Identify which cell holds the provided text, then report its [X, Y] central coordinate. 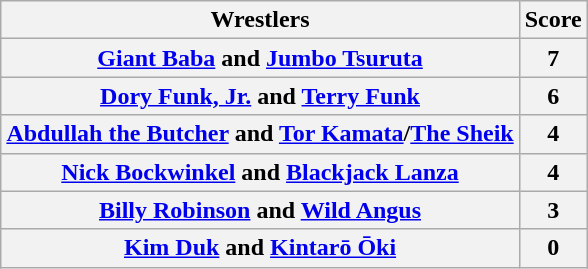
3 [553, 210]
Nick Bockwinkel and Blackjack Lanza [260, 172]
Wrestlers [260, 20]
Abdullah the Butcher and Tor Kamata/The Sheik [260, 134]
Score [553, 20]
0 [553, 248]
Dory Funk, Jr. and Terry Funk [260, 96]
Billy Robinson and Wild Angus [260, 210]
Kim Duk and Kintarō Ōki [260, 248]
6 [553, 96]
7 [553, 58]
Giant Baba and Jumbo Tsuruta [260, 58]
